Determine the (X, Y) coordinate at the center of the cell enclosing the given text.  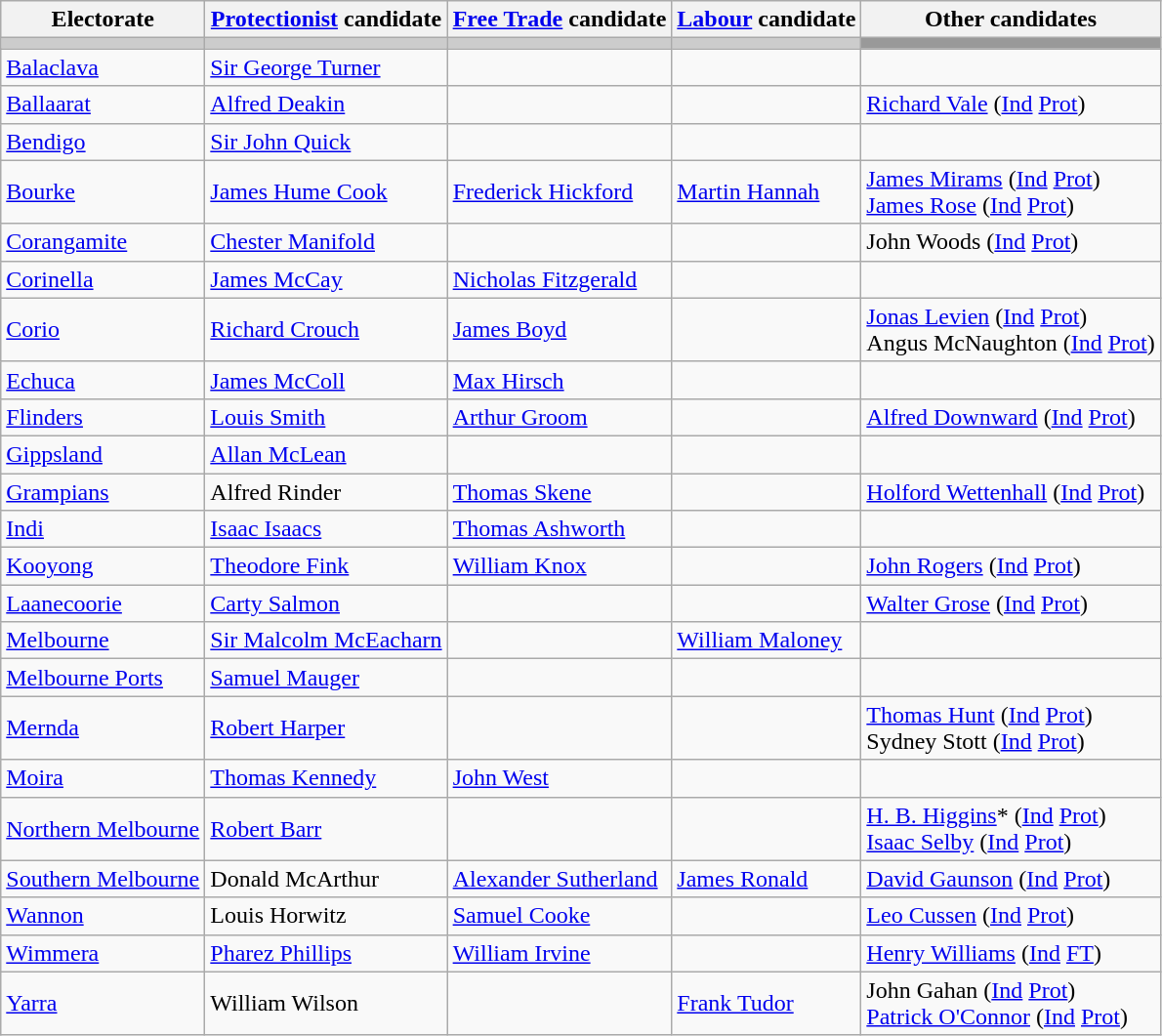
Donald McArthur (326, 879)
Thomas Kennedy (326, 778)
Sir John Quick (326, 142)
Leo Cussen (Ind Prot) (1011, 916)
Electorate (104, 20)
Mernda (104, 728)
John Gahan (Ind Prot)Patrick O'Connor (Ind Prot) (1011, 1004)
John West (560, 778)
John Rogers (Ind Prot) (1011, 566)
Alexander Sutherland (560, 879)
Bourke (104, 191)
Corio (104, 330)
Corangamite (104, 242)
James Ronald (767, 879)
Thomas Hunt (Ind Prot)Sydney Stott (Ind Prot) (1011, 728)
Sir Malcolm McEacharn (326, 641)
James Boyd (560, 330)
Theodore Fink (326, 566)
Frank Tudor (767, 1004)
Louis Horwitz (326, 916)
Richard Vale (Ind Prot) (1011, 104)
Gippsland (104, 454)
John Woods (Ind Prot) (1011, 242)
Walter Grose (Ind Prot) (1011, 603)
Isaac Isaacs (326, 529)
Moira (104, 778)
Flinders (104, 417)
Carty Salmon (326, 603)
William Maloney (767, 641)
H. B. Higgins* (Ind Prot)Isaac Selby (Ind Prot) (1011, 828)
Samuel Cooke (560, 916)
Alfred Rinder (326, 491)
Melbourne (104, 641)
Grampians (104, 491)
James McCay (326, 279)
James McColl (326, 380)
Laanecoorie (104, 603)
Robert Barr (326, 828)
Martin Hannah (767, 191)
Pharez Phillips (326, 953)
Melbourne Ports (104, 678)
Allan McLean (326, 454)
Yarra (104, 1004)
Protectionist candidate (326, 20)
William Knox (560, 566)
Alfred Downward (Ind Prot) (1011, 417)
Frederick Hickford (560, 191)
Ballaarat (104, 104)
Alfred Deakin (326, 104)
William Irvine (560, 953)
Holford Wettenhall (Ind Prot) (1011, 491)
Louis Smith (326, 417)
Bendigo (104, 142)
James Hume Cook (326, 191)
Free Trade candidate (560, 20)
Other candidates (1011, 20)
Sir George Turner (326, 67)
Richard Crouch (326, 330)
Thomas Ashworth (560, 529)
Balaclava (104, 67)
James Mirams (Ind Prot)James Rose (Ind Prot) (1011, 191)
Samuel Mauger (326, 678)
Nicholas Fitzgerald (560, 279)
Henry Williams (Ind FT) (1011, 953)
Echuca (104, 380)
Chester Manifold (326, 242)
Wimmera (104, 953)
Wannon (104, 916)
Southern Melbourne (104, 879)
Robert Harper (326, 728)
Max Hirsch (560, 380)
Jonas Levien (Ind Prot)Angus McNaughton (Ind Prot) (1011, 330)
William Wilson (326, 1004)
David Gaunson (Ind Prot) (1011, 879)
Thomas Skene (560, 491)
Arthur Groom (560, 417)
Indi (104, 529)
Labour candidate (767, 20)
Kooyong (104, 566)
Northern Melbourne (104, 828)
Corinella (104, 279)
